Find where the given text appears and provide that cell's center as [X, Y] coordinate. 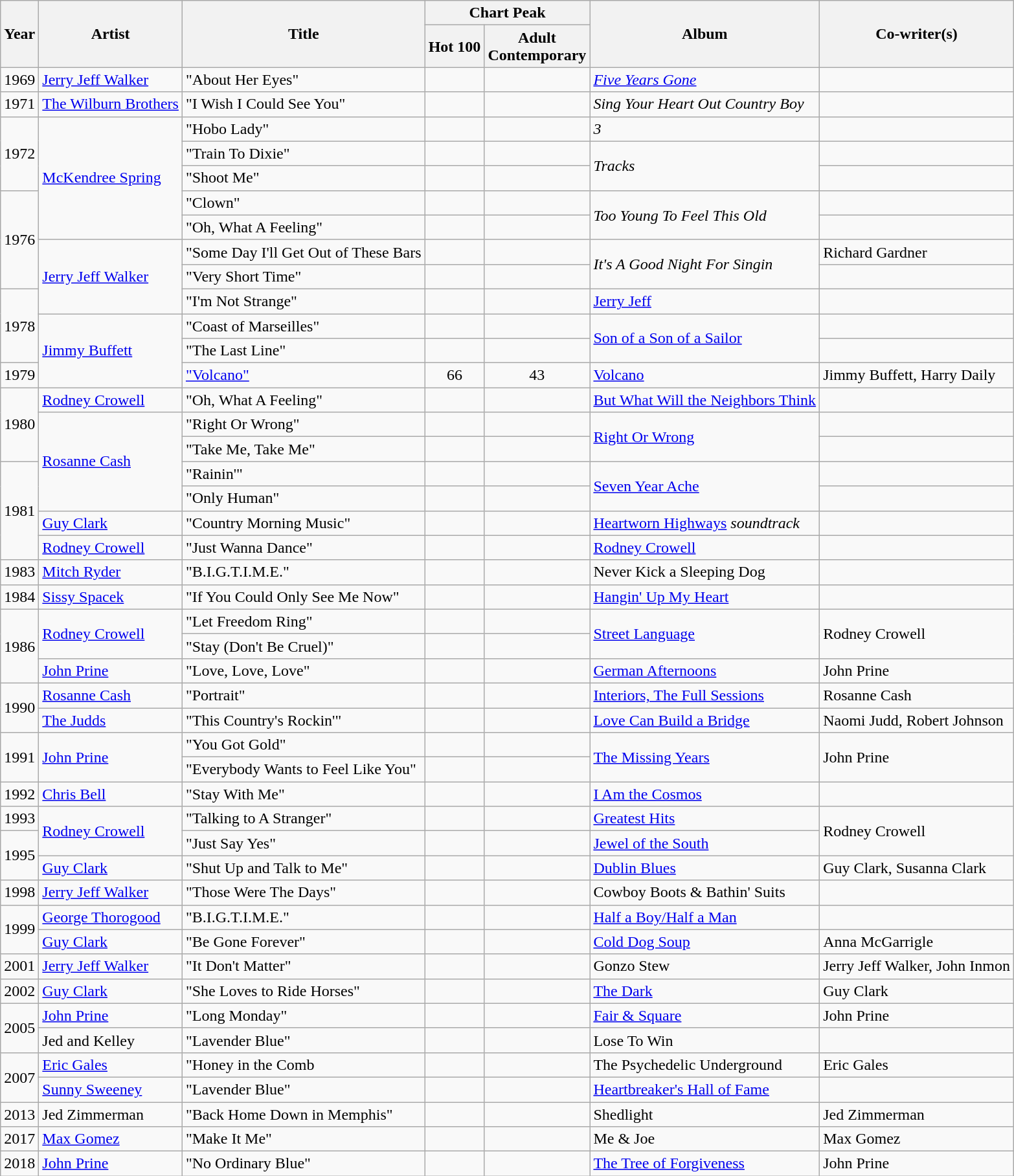
2005 [19, 1028]
"Shoot Me" [303, 178]
Hangin' Up My Heart [704, 597]
"Just Wanna Dance" [303, 548]
Greatest Hits [704, 819]
Chart Peak [508, 13]
1979 [19, 375]
"Those Were The Days" [303, 893]
1971 [19, 104]
German Afternoons [704, 671]
2002 [19, 991]
"Make It Me" [303, 1139]
Dublin Blues [704, 868]
1995 [19, 856]
"Only Human" [303, 498]
"Everybody Wants to Feel Like You" [303, 770]
"Shut Up and Talk to Me" [303, 868]
1992 [19, 794]
"Rainin'" [303, 474]
The Judds [111, 720]
Hot 100 [455, 47]
"Love, Love, Love" [303, 671]
"Stay With Me" [303, 794]
2007 [19, 1077]
Heartbreaker's Hall of Fame [704, 1089]
Sing Your Heart Out Country Boy [704, 104]
"Coast of Marseilles" [303, 326]
1999 [19, 929]
"Back Home Down in Memphis" [303, 1114]
"No Ordinary Blue" [303, 1164]
It's A Good Night For Singin [704, 264]
1991 [19, 757]
1981 [19, 511]
AdultContemporary [537, 47]
Right Or Wrong [704, 437]
"Take Me, Take Me" [303, 449]
Gonzo Stew [704, 966]
Me & Joe [704, 1139]
1986 [19, 646]
Jerry Jeff [704, 301]
2017 [19, 1139]
Year [19, 34]
Cold Dog Soup [704, 942]
"You Got Gold" [303, 745]
Jimmy Buffett [111, 350]
1993 [19, 819]
"Just Say Yes" [303, 843]
Tracks [704, 166]
"The Last Line" [303, 351]
"About Her Eyes" [303, 80]
1976 [19, 239]
"I'm Not Strange" [303, 301]
2001 [19, 966]
"I Wish I Could See You" [303, 104]
The Psychedelic Underground [704, 1065]
1984 [19, 597]
1972 [19, 153]
Guy Clark, Susanna Clark [917, 868]
Mitch Ryder [111, 572]
The Dark [704, 991]
Title [303, 34]
"Talking to A Stranger" [303, 819]
66 [455, 375]
"Train To Dixie" [303, 153]
Interiors, The Full Sessions [704, 695]
1980 [19, 425]
1983 [19, 572]
Naomi Judd, Robert Johnson [917, 720]
Artist [111, 34]
"Be Gone Forever" [303, 942]
1969 [19, 80]
Love Can Build a Bridge [704, 720]
1998 [19, 893]
Half a Boy/Half a Man [704, 917]
"Right Or Wrong" [303, 425]
The Missing Years [704, 757]
"Honey in the Comb [303, 1065]
"Let Freedom Ring" [303, 621]
"This Country's Rockin'" [303, 720]
Volcano [704, 375]
"She Loves to Ride Horses" [303, 991]
Son of a Son of a Sailor [704, 338]
The Tree of Forgiveness [704, 1164]
Lose To Win [704, 1040]
Richard Gardner [917, 252]
Jimmy Buffett, Harry Daily [917, 375]
McKendree Spring [111, 178]
Too Young To Feel This Old [704, 215]
Heartworn Highways soundtrack [704, 523]
"Some Day I'll Get Out of These Bars [303, 252]
"Country Morning Music" [303, 523]
"Clown" [303, 203]
Cowboy Boots & Bathin' Suits [704, 893]
Five Years Gone [704, 80]
43 [537, 375]
Never Kick a Sleeping Dog [704, 572]
Seven Year Ache [704, 486]
Album [704, 34]
2018 [19, 1164]
The Wilburn Brothers [111, 104]
1978 [19, 326]
1990 [19, 707]
Chris Bell [111, 794]
Jerry Jeff Walker, John Inmon [917, 966]
Jewel of the South [704, 843]
Street Language [704, 634]
"Stay (Don't Be Cruel)" [303, 646]
"Very Short Time" [303, 276]
Sunny Sweeney [111, 1089]
Sissy Spacek [111, 597]
Jed and Kelley [111, 1040]
"Hobo Lady" [303, 129]
"It Don't Matter" [303, 966]
Fair & Square [704, 1015]
"Long Monday" [303, 1015]
Anna McGarrigle [917, 942]
George Thorogood [111, 917]
"Portrait" [303, 695]
Shedlight [704, 1114]
Co-writer(s) [917, 34]
2013 [19, 1114]
But What Will the Neighbors Think [704, 400]
"If You Could Only See Me Now" [303, 597]
I Am the Cosmos [704, 794]
"Volcano" [303, 375]
3 [704, 129]
